Determine the [x, y] coordinate at the center of the cell enclosing the given text.  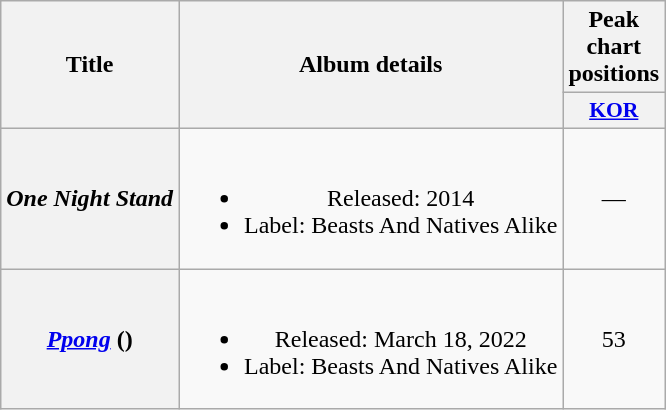
Peak chart positions [614, 47]
Album details [371, 65]
Title [90, 65]
One Night Stand [90, 198]
Released: March 18, 2022Label: Beasts And Natives Alike [371, 338]
Ppong () [90, 338]
53 [614, 338]
Released: 2014Label: Beasts And Natives Alike [371, 198]
— [614, 198]
KOR [614, 111]
